Capture the cell that displays the provided text and extract its (X, Y) central coordinate. 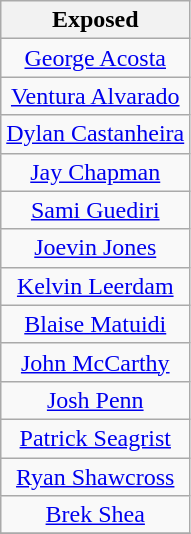
Dylan Castanheira (96, 134)
George Acosta (96, 58)
Sami Guediri (96, 210)
Ventura Alvarado (96, 96)
Kelvin Leerdam (96, 286)
Blaise Matuidi (96, 324)
Exposed (96, 20)
Patrick Seagrist (96, 438)
Josh Penn (96, 400)
John McCarthy (96, 362)
Ryan Shawcross (96, 477)
Jay Chapman (96, 172)
Brek Shea (96, 515)
Joevin Jones (96, 248)
